Return the [X, Y] coordinate for the center point of the cell that contains the specified text.  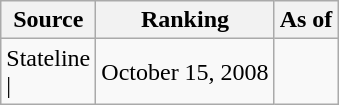
Stateline| [48, 72]
Ranking [185, 20]
Source [48, 20]
As of [306, 20]
October 15, 2008 [185, 72]
